Return (x, y) of the center of cell containing provided text 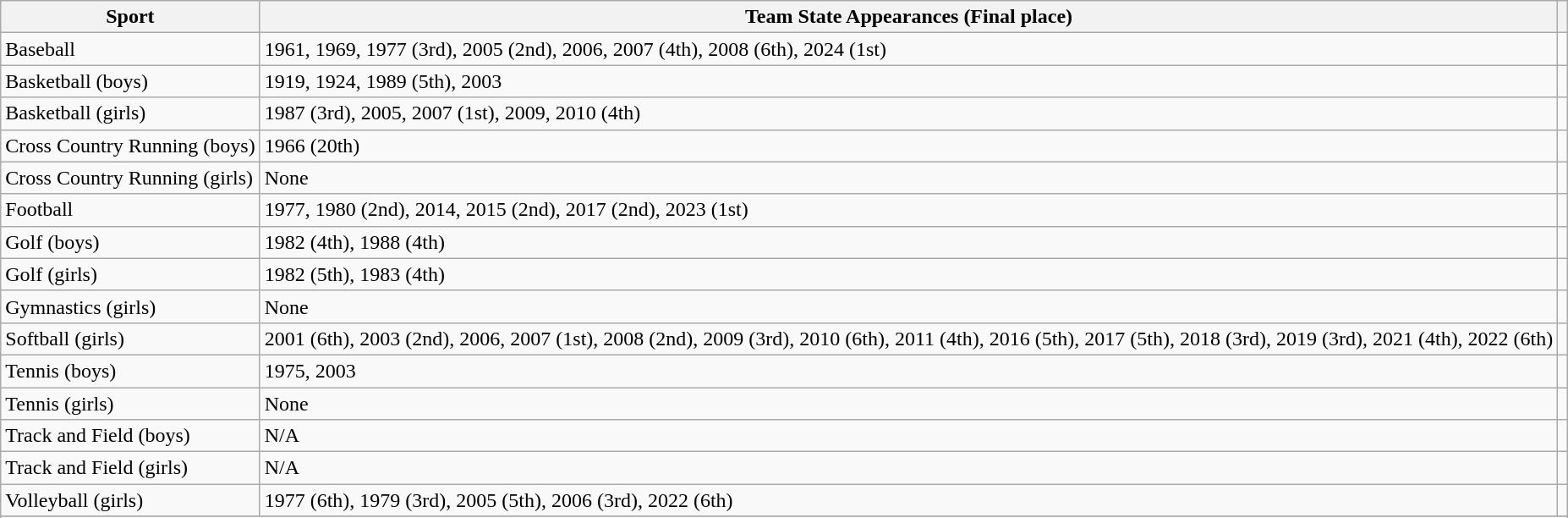
Basketball (boys) (130, 81)
Track and Field (girls) (130, 468)
Baseball (130, 49)
1977 (6th), 1979 (3rd), 2005 (5th), 2006 (3rd), 2022 (6th) (908, 500)
Tennis (girls) (130, 404)
Cross Country Running (boys) (130, 146)
1982 (4th), 1988 (4th) (908, 242)
Team State Appearances (Final place) (908, 17)
1966 (20th) (908, 146)
1975, 2003 (908, 371)
Sport (130, 17)
1987 (3rd), 2005, 2007 (1st), 2009, 2010 (4th) (908, 113)
Softball (girls) (130, 339)
Basketball (girls) (130, 113)
1977, 1980 (2nd), 2014, 2015 (2nd), 2017 (2nd), 2023 (1st) (908, 210)
1961, 1969, 1977 (3rd), 2005 (2nd), 2006, 2007 (4th), 2008 (6th), 2024 (1st) (908, 49)
Volleyball (girls) (130, 500)
Golf (girls) (130, 274)
Football (130, 210)
Cross Country Running (girls) (130, 178)
Track and Field (boys) (130, 436)
Tennis (boys) (130, 371)
Gymnastics (girls) (130, 306)
1919, 1924, 1989 (5th), 2003 (908, 81)
1982 (5th), 1983 (4th) (908, 274)
Golf (boys) (130, 242)
